Provide the (x, y) coordinate of the cell's center where the given text is located.  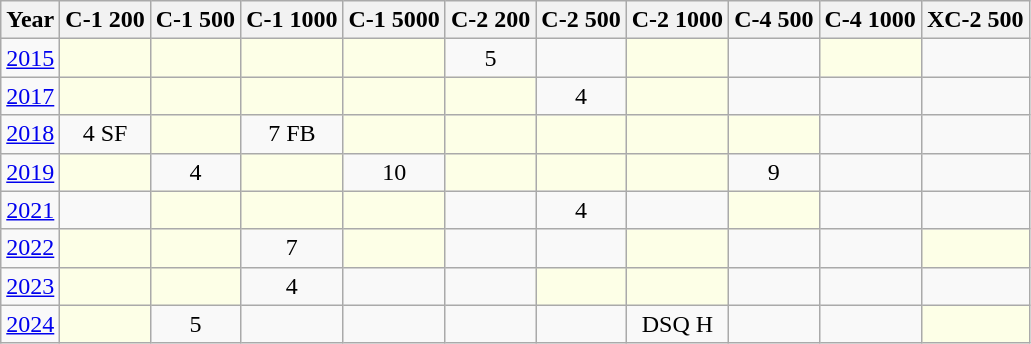
2018 (30, 134)
C-1 200 (105, 20)
10 (394, 172)
C-2 200 (490, 20)
XC-2 500 (975, 20)
2019 (30, 172)
7 FB (292, 134)
2015 (30, 58)
C-2 500 (581, 20)
C-4 500 (774, 20)
C-4 1000 (870, 20)
2024 (30, 324)
9 (774, 172)
C-1 1000 (292, 20)
Year (30, 20)
C-1 5000 (394, 20)
7 (292, 248)
2022 (30, 248)
4 SF (105, 134)
2017 (30, 96)
DSQ H (677, 324)
2021 (30, 210)
C-1 500 (195, 20)
C-2 1000 (677, 20)
2023 (30, 286)
